Provide the [X, Y] coordinate of the cell's center where the given text is located.  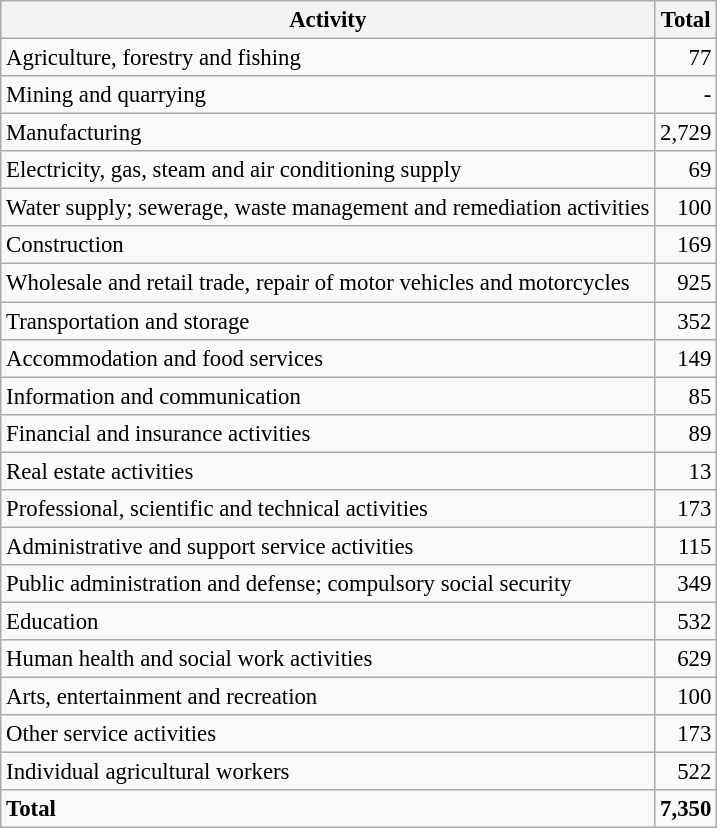
522 [686, 772]
- [686, 95]
Administrative and support service activities [328, 546]
69 [686, 170]
Public administration and defense; compulsory social security [328, 584]
77 [686, 58]
Accommodation and food services [328, 358]
349 [686, 584]
Agriculture, forestry and fishing [328, 58]
Human health and social work activities [328, 659]
Real estate activities [328, 471]
629 [686, 659]
115 [686, 546]
Other service activities [328, 734]
352 [686, 321]
Wholesale and retail trade, repair of motor vehicles and motorcycles [328, 283]
Transportation and storage [328, 321]
925 [686, 283]
Manufacturing [328, 133]
532 [686, 621]
Mining and quarrying [328, 95]
Information and communication [328, 396]
85 [686, 396]
Professional, scientific and technical activities [328, 509]
7,350 [686, 809]
149 [686, 358]
Activity [328, 20]
Water supply; sewerage, waste management and remediation activities [328, 208]
169 [686, 245]
13 [686, 471]
89 [686, 433]
Construction [328, 245]
Arts, entertainment and recreation [328, 697]
Financial and insurance activities [328, 433]
2,729 [686, 133]
Individual agricultural workers [328, 772]
Electricity, gas, steam and air conditioning supply [328, 170]
Education [328, 621]
